For the text-containing cell, return its midpoint in [X, Y] coordinate format. 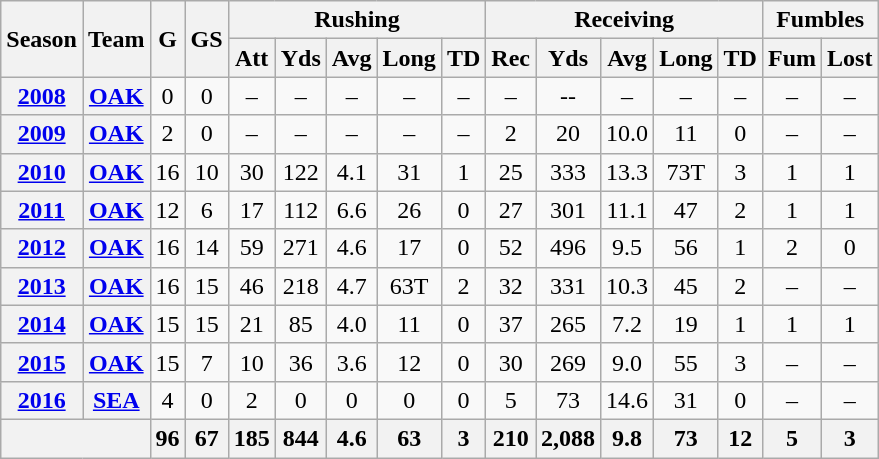
25 [511, 172]
10.3 [628, 286]
122 [300, 172]
47 [686, 210]
Rushing [357, 20]
9.5 [628, 248]
G [168, 39]
63T [409, 286]
59 [252, 248]
331 [568, 286]
Fum [792, 58]
Att [252, 58]
20 [568, 134]
73T [686, 172]
185 [252, 438]
844 [300, 438]
2009 [42, 134]
2008 [42, 96]
GS [206, 39]
13.3 [628, 172]
Team [116, 39]
45 [686, 286]
2014 [42, 324]
63 [409, 438]
2010 [42, 172]
14.6 [628, 400]
56 [686, 248]
218 [300, 286]
4 [168, 400]
Lost [850, 58]
4.7 [352, 286]
14 [206, 248]
67 [206, 438]
Rec [511, 58]
2016 [42, 400]
19 [686, 324]
11.1 [628, 210]
4.0 [352, 324]
7.2 [628, 324]
6.6 [352, 210]
4.1 [352, 172]
271 [300, 248]
112 [300, 210]
210 [511, 438]
9.0 [628, 362]
85 [300, 324]
2013 [42, 286]
96 [168, 438]
55 [686, 362]
-- [568, 96]
10.0 [628, 134]
46 [252, 286]
2015 [42, 362]
37 [511, 324]
2011 [42, 210]
3.6 [352, 362]
21 [252, 324]
6 [206, 210]
SEA [116, 400]
265 [568, 324]
52 [511, 248]
Receiving [624, 20]
7 [206, 362]
333 [568, 172]
2,088 [568, 438]
Fumbles [820, 20]
Season [42, 39]
2012 [42, 248]
9.8 [628, 438]
301 [568, 210]
269 [568, 362]
496 [568, 248]
26 [409, 210]
36 [300, 362]
27 [511, 210]
32 [511, 286]
